Return [x, y] of the center of cell containing provided text 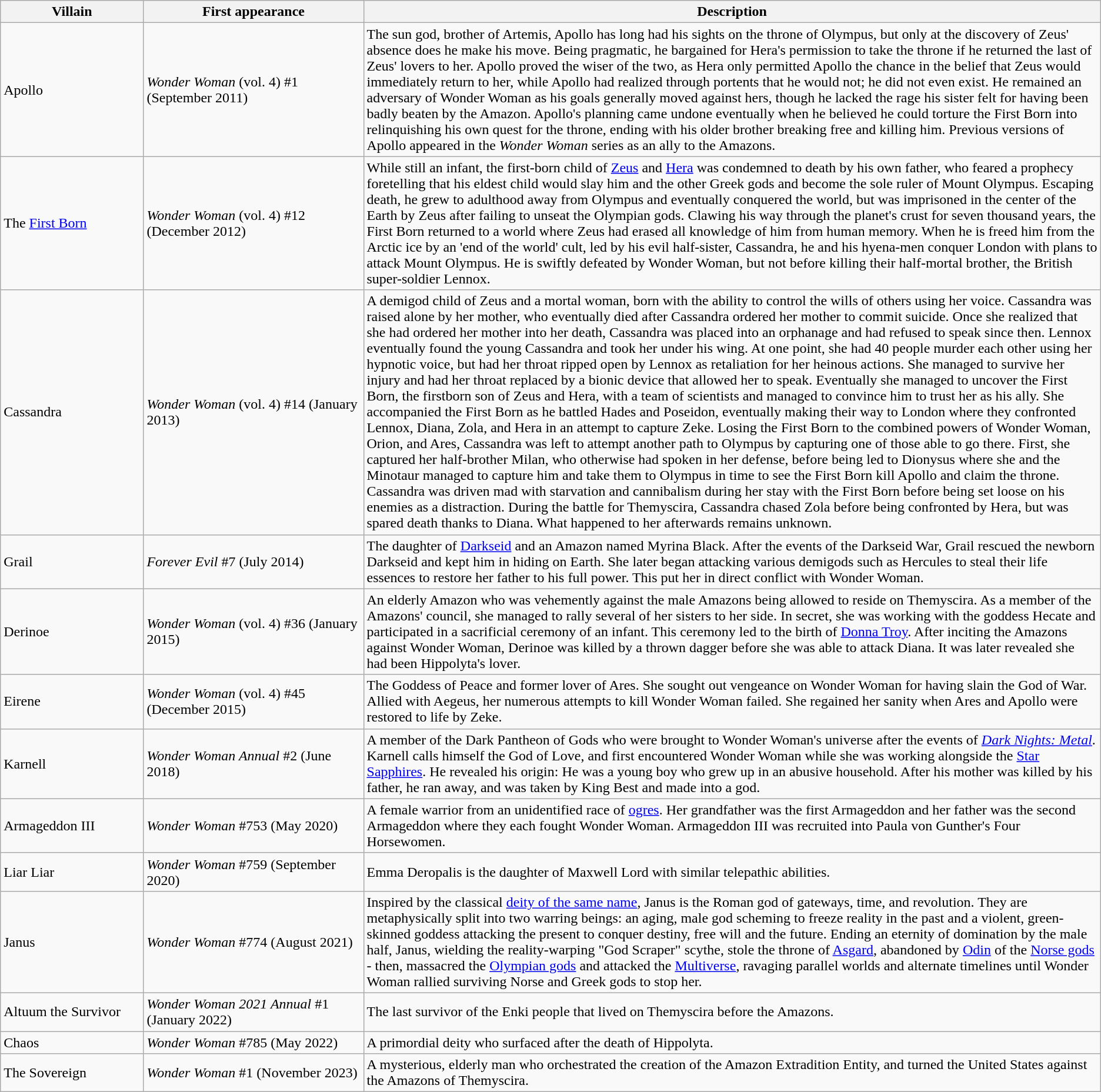
Wonder Woman #785 (May 2022) [253, 1043]
Altuum the Survivor [72, 1011]
Wonder Woman #1 (November 2023) [253, 1073]
Armageddon III [72, 826]
Grail [72, 562]
Wonder Woman (vol. 4) #12 (December 2012) [253, 223]
Eirene [72, 702]
Janus [72, 942]
Wonder Woman #759 (September 2020) [253, 871]
Liar Liar [72, 871]
Wonder Woman (vol. 4) #14 (January 2013) [253, 412]
Villain [72, 12]
Emma Deropalis is the daughter of Maxwell Lord with similar telepathic abilities. [732, 871]
First appearance [253, 12]
Description [732, 12]
Forever Evil #7 (July 2014) [253, 562]
Wonder Woman (vol. 4) #1 (September 2011) [253, 89]
The last survivor of the Enki people that lived on Themyscira before the Amazons. [732, 1011]
A primordial deity who surfaced after the death of Hippolyta. [732, 1043]
Cassandra [72, 412]
Wonder Woman (vol. 4) #45 (December 2015) [253, 702]
Karnell [72, 763]
Wonder Woman #753 (May 2020) [253, 826]
Derinoe [72, 632]
The First Born [72, 223]
Wonder Woman 2021 Annual #1 (January 2022) [253, 1011]
The Sovereign [72, 1073]
Wonder Woman Annual #2 (June 2018) [253, 763]
Chaos [72, 1043]
Wonder Woman #774 (August 2021) [253, 942]
Wonder Woman (vol. 4) #36 (January 2015) [253, 632]
Apollo [72, 89]
